Determine the [x, y] coordinate at the center of the cell enclosing the given text.  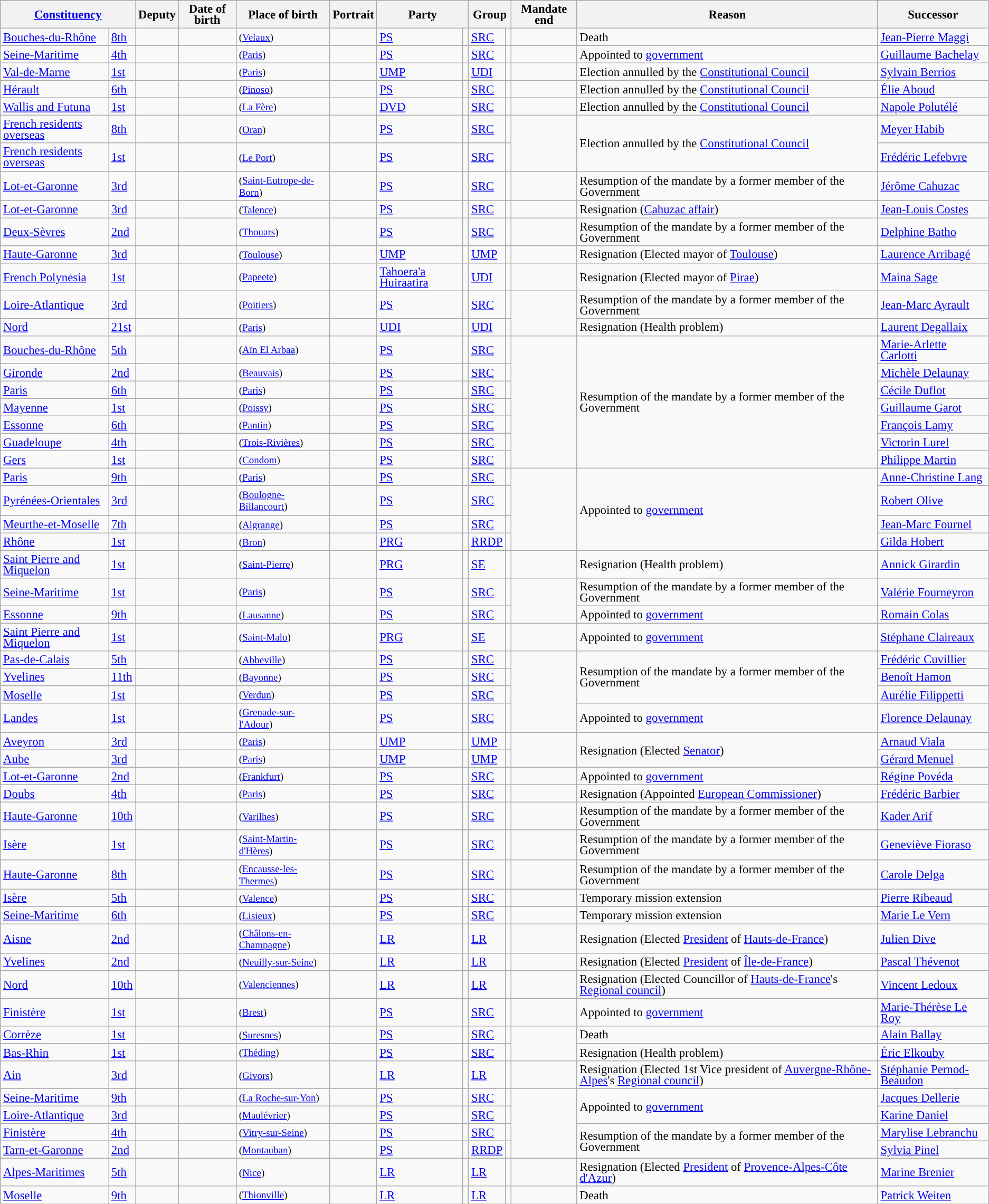
Hérault [55, 90]
Marine Brenier [933, 1172]
Deux-Sèvres [55, 232]
Aurélie Filippetti [933, 694]
(Vitry-sur-Seine) [283, 1132]
Gers [55, 460]
(Le Port) [283, 157]
Philippe Martin [933, 460]
Arnaud Viala [933, 742]
Mandate end [544, 15]
Corrèze [55, 1035]
Vincent Ledoux [933, 985]
(Suresnes) [283, 1035]
Napole Polutélé [933, 107]
(Aïn El Arbaa) [283, 350]
Kader Arif [933, 817]
Annick Girardin [933, 565]
(Abbeville) [283, 660]
Aisne [55, 939]
Élie Aboud [933, 90]
(Oran) [283, 130]
(Velaux) [283, 37]
Portrait [354, 15]
Jean-Marc Ayrault [933, 305]
(Frankfurt) [283, 777]
(Saint-Eutrope-de-Born) [283, 186]
Alpes-Maritimes [55, 1172]
Party [423, 15]
Sylvain Berrios [933, 72]
Michèle Delaunay [933, 372]
(Bron) [283, 541]
Resignation (Elected President of Île-de-France) [727, 962]
(Algrange) [283, 524]
Date of birth [207, 15]
Geneviève Fioraso [933, 845]
(Encausse-les-Thermes) [283, 874]
Guillaume Garot [933, 407]
Valérie Fourneyron [933, 592]
Benoît Hamon [933, 677]
(Thionville) [283, 1196]
(Pinoso) [283, 90]
Florence Delaunay [933, 718]
Constituency [68, 15]
Stéphane Claireaux [933, 637]
Val-de-Marne [55, 72]
Marie-Thérèse Le Roy [933, 1012]
Marylise Lebranchu [933, 1132]
(Pantin) [283, 425]
Robert Olive [933, 501]
Victorin Lurel [933, 442]
Stéphanie Pernod-Beaudon [933, 1075]
Jacques Dellerie [933, 1097]
(Grenade-sur-l'Adour) [283, 718]
Resignation (Elected mayor of Pirae) [727, 278]
Gilda Hobert [933, 541]
(Neuilly-sur-Seine) [283, 962]
Guillaume Bachelay [933, 55]
DVD [420, 107]
(Valence) [283, 898]
Romain Colas [933, 614]
(Givors) [283, 1075]
Reason [727, 15]
Julien Dive [933, 939]
(Saint-Pierre) [283, 565]
(Trois-Rivières) [283, 442]
Jean-Pierre Maggi [933, 37]
Guadeloupe [55, 442]
(Papeete) [283, 278]
(Saint-Malo) [283, 637]
Jean-Louis Costes [933, 209]
Laurence Arribagé [933, 254]
(Châlons-en-Champagne) [283, 939]
Successor [933, 15]
Patrick Weiten [933, 1196]
Pas-de-Calais [55, 660]
Marie-Arlette Carlotti [933, 350]
Mayenne [55, 407]
Group [490, 15]
(Verdun) [283, 694]
Resignation (Elected 1st Vice president of Auvergne-Rhône-Alpes's Regional council) [727, 1075]
(La Roche-sur-Yon) [283, 1097]
Alain Ballay [933, 1035]
(Montauban) [283, 1150]
Gérard Menuel [933, 759]
Frédéric Barbier [933, 794]
Jean-Marc Fournel [933, 524]
(Maulévrier) [283, 1115]
(Varilhes) [283, 817]
Tarn-et-Garonne [55, 1150]
French Polynesia [55, 278]
Éric Elkouby [933, 1052]
(Talence) [283, 209]
(Lisieux) [283, 915]
(Lausanne) [283, 614]
Resignation (Elected mayor of Toulouse) [727, 254]
Aveyron [55, 742]
Cécile Duflot [933, 390]
7th [122, 524]
Pyrénées-Orientales [55, 501]
Doubs [55, 794]
Resignation (Appointed European Commissioner) [727, 794]
Bas-Rhin [55, 1052]
Place of birth [283, 15]
Resignation (Elected President of Provence-Alpes-Côte d'Azur) [727, 1172]
Carole Delga [933, 874]
(Nice) [283, 1172]
Wallis and Futuna [55, 107]
(Thouars) [283, 232]
Resignation (Elected Councillor of Hauts-de-France's Regional council) [727, 985]
Régine Povéda [933, 777]
Meurthe-et-Moselle [55, 524]
Gironde [55, 372]
(Théding) [283, 1052]
Landes [55, 718]
(Condom) [283, 460]
Deputy [157, 15]
(Brest) [283, 1012]
Sylvia Pinel [933, 1150]
Jérôme Cahuzac [933, 186]
21st [122, 327]
Rhône [55, 541]
(Valenciennes) [283, 985]
Marie Le Vern [933, 915]
(Boulogne-Billancourt) [283, 501]
(Toulouse) [283, 254]
(Bayonne) [283, 677]
Ain [55, 1075]
Resignation (Elected President of Hauts-de-France) [727, 939]
(Poitiers) [283, 305]
Meyer Habib [933, 130]
(Beauvais) [283, 372]
Frédéric Lefebvre [933, 157]
Tahoera'a Huiraatira [420, 278]
Frédéric Cuvillier [933, 660]
Karine Daniel [933, 1115]
(Poissy) [283, 407]
Resignation (Elected Senator) [727, 750]
(Saint-Martin-d'Hères) [283, 845]
Pierre Ribeaud [933, 898]
(La Fère) [283, 107]
Resignation (Cahuzac affair) [727, 209]
11th [122, 677]
Pascal Thévenot [933, 962]
Delphine Batho [933, 232]
Aube [55, 759]
Maina Sage [933, 278]
François Lamy [933, 425]
Laurent Degallaix [933, 327]
Anne-Christine Lang [933, 477]
